Detect which cell encompasses the target text, then output its (X, Y) center coordinate. 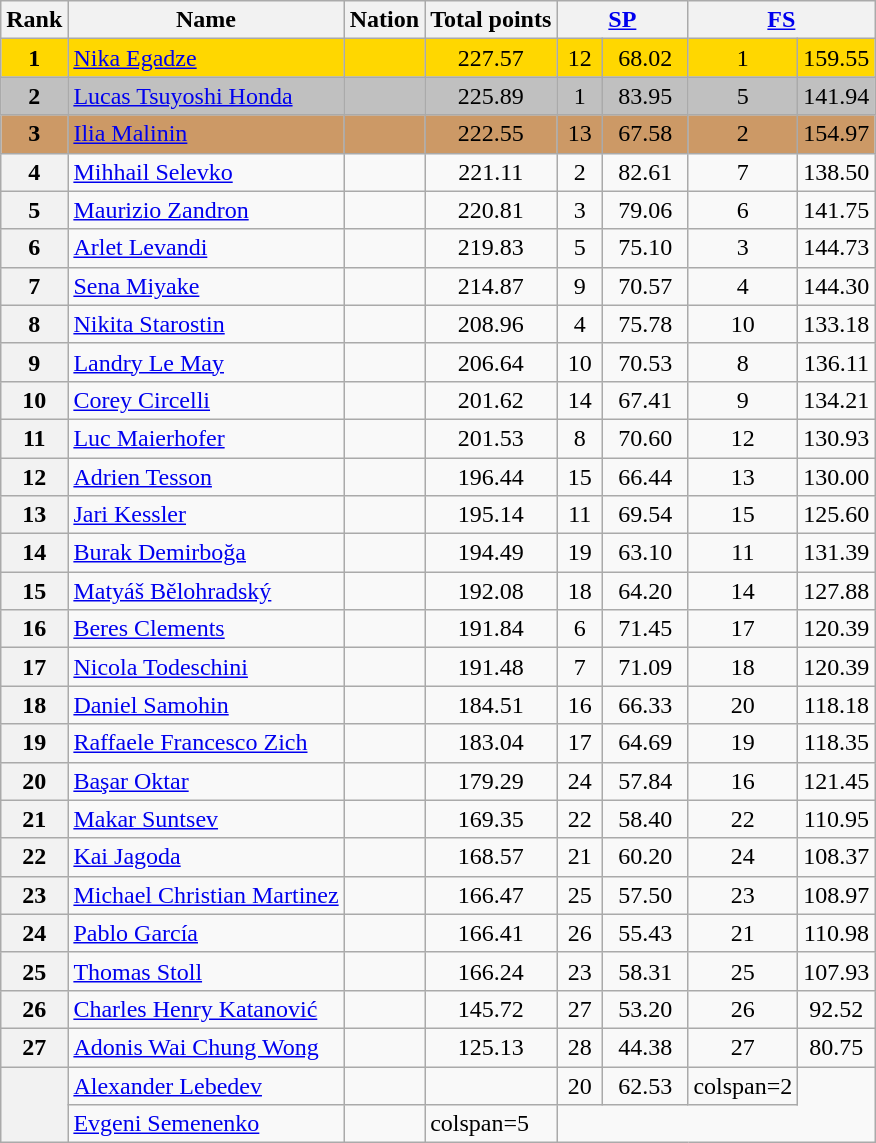
69.54 (646, 515)
192.08 (491, 591)
60.20 (646, 857)
138.50 (836, 172)
118.18 (836, 705)
75.10 (646, 248)
Sena Miyake (206, 286)
67.58 (646, 134)
145.72 (491, 1009)
221.11 (491, 172)
Michael Christian Martinez (206, 895)
57.50 (646, 895)
196.44 (491, 477)
70.60 (646, 438)
121.45 (836, 781)
Raffaele Francesco Zich (206, 743)
133.18 (836, 324)
Matyáš Bělohradský (206, 591)
159.55 (836, 58)
Evgeni Semenenko (206, 1124)
Jari Kessler (206, 515)
125.60 (836, 515)
Luc Maierhofer (206, 438)
144.73 (836, 248)
194.49 (491, 553)
colspan=5 (491, 1124)
Ilia Malinin (206, 134)
Thomas Stoll (206, 971)
colspan=2 (743, 1085)
Burak Demirboğa (206, 553)
Landry Le May (206, 362)
179.29 (491, 781)
55.43 (646, 933)
110.95 (836, 819)
108.37 (836, 857)
191.84 (491, 629)
Nikita Starostin (206, 324)
82.61 (646, 172)
127.88 (836, 591)
Alexander Lebedev (206, 1085)
66.33 (646, 705)
64.20 (646, 591)
Pablo García (206, 933)
219.83 (491, 248)
201.53 (491, 438)
184.51 (491, 705)
83.95 (646, 96)
107.93 (836, 971)
214.87 (491, 286)
Lucas Tsuyoshi Honda (206, 96)
195.14 (491, 515)
28 (580, 1047)
Charles Henry Katanović (206, 1009)
Mihhail Selevko (206, 172)
169.35 (491, 819)
125.13 (491, 1047)
Beres Clements (206, 629)
66.44 (646, 477)
166.41 (491, 933)
Nation (384, 20)
225.89 (491, 96)
191.48 (491, 667)
57.84 (646, 781)
Makar Suntsev (206, 819)
166.47 (491, 895)
130.93 (836, 438)
168.57 (491, 857)
131.39 (836, 553)
Maurizio Zandron (206, 210)
Corey Circelli (206, 400)
Adonis Wai Chung Wong (206, 1047)
134.21 (836, 400)
92.52 (836, 1009)
110.98 (836, 933)
227.57 (491, 58)
166.24 (491, 971)
Kai Jagoda (206, 857)
71.45 (646, 629)
71.09 (646, 667)
222.55 (491, 134)
70.53 (646, 362)
Total points (491, 20)
64.69 (646, 743)
Name (206, 20)
44.38 (646, 1047)
220.81 (491, 210)
144.30 (836, 286)
183.04 (491, 743)
141.75 (836, 210)
208.96 (491, 324)
Nicola Todeschini (206, 667)
SP (622, 20)
130.00 (836, 477)
58.40 (646, 819)
80.75 (836, 1047)
Adrien Tesson (206, 477)
Arlet Levandi (206, 248)
Başar Oktar (206, 781)
Daniel Samohin (206, 705)
62.53 (646, 1085)
FS (782, 20)
70.57 (646, 286)
67.41 (646, 400)
201.62 (491, 400)
141.94 (836, 96)
58.31 (646, 971)
154.97 (836, 134)
63.10 (646, 553)
Rank (34, 20)
68.02 (646, 58)
53.20 (646, 1009)
Nika Egadze (206, 58)
118.35 (836, 743)
108.97 (836, 895)
206.64 (491, 362)
79.06 (646, 210)
136.11 (836, 362)
75.78 (646, 324)
